Provide the [x, y] coordinate of the cell's center where the given text is located.  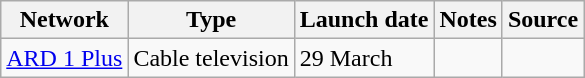
Type [211, 20]
Launch date [364, 20]
Source [542, 20]
Notes [468, 20]
Cable television [211, 58]
29 March [364, 58]
ARD 1 Plus [64, 58]
Network [64, 20]
